Detect which cell encompasses the target text, then output its (X, Y) center coordinate. 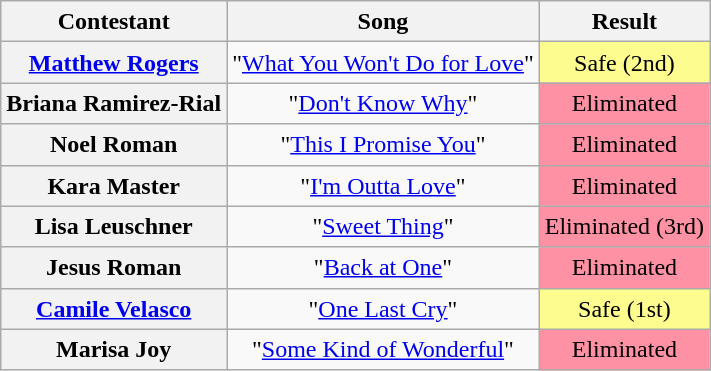
Marisa Joy (114, 350)
Briana Ramirez-Rial (114, 104)
"What You Won't Do for Love" (384, 62)
"One Last Cry" (384, 308)
"Back at One" (384, 268)
Contestant (114, 22)
Matthew Rogers (114, 62)
Camile Velasco (114, 308)
Safe (2nd) (624, 62)
Jesus Roman (114, 268)
"Don't Know Why" (384, 104)
Song (384, 22)
Noel Roman (114, 144)
"Some Kind of Wonderful" (384, 350)
Lisa Leuschner (114, 226)
Kara Master (114, 186)
Safe (1st) (624, 308)
"Sweet Thing" (384, 226)
"This I Promise You" (384, 144)
Result (624, 22)
"I'm Outta Love" (384, 186)
Eliminated (3rd) (624, 226)
